Capture the cell that displays the provided text and extract its [X, Y] central coordinate. 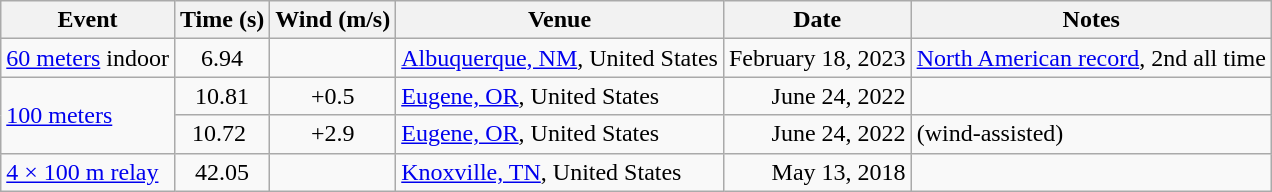
Date [817, 20]
Wind (m/s) [333, 20]
100 meters [88, 115]
Venue [560, 20]
Knoxville, TN, United States [560, 172]
Albuquerque, NM, United States [560, 58]
42.05 [222, 172]
+2.9 [333, 134]
North American record, 2nd all time [1091, 58]
Notes [1091, 20]
+0.5 [333, 96]
Event [88, 20]
February 18, 2023 [817, 58]
4 × 100 m relay [88, 172]
10.72 [222, 134]
(wind-assisted) [1091, 134]
Time (s) [222, 20]
10.81 [222, 96]
6.94 [222, 58]
60 meters indoor [88, 58]
May 13, 2018 [817, 172]
